Return (x, y) of the center of cell containing provided text 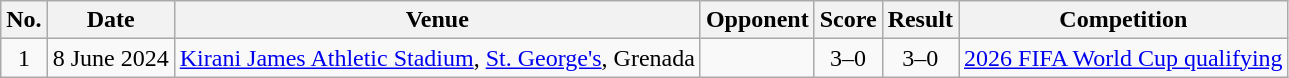
No. (24, 20)
8 June 2024 (110, 58)
2026 FIFA World Cup qualifying (1123, 58)
Kirani James Athletic Stadium, St. George's, Grenada (437, 58)
Opponent (757, 20)
Date (110, 20)
1 (24, 58)
Result (920, 20)
Competition (1123, 20)
Score (848, 20)
Venue (437, 20)
